Provide the [x, y] coordinate of the cell's center where the given text is located.  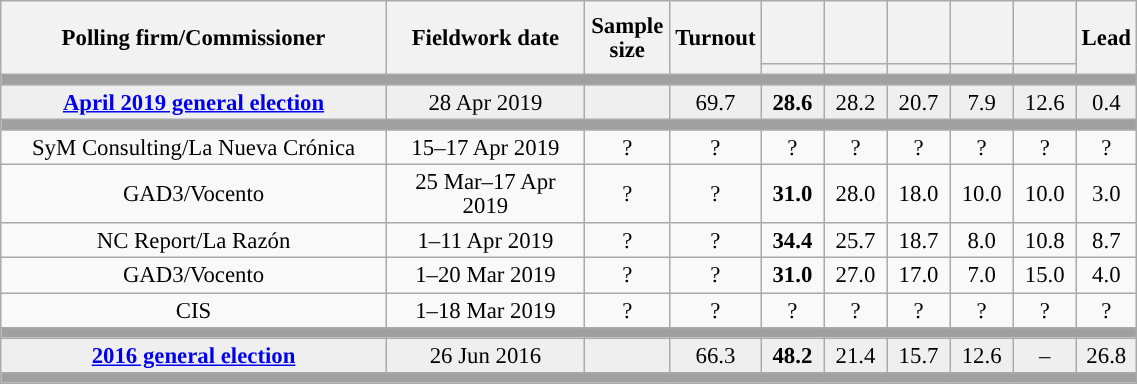
1–18 Mar 2019 [485, 310]
34.4 [792, 242]
8.0 [982, 242]
25.7 [856, 242]
Lead [1106, 38]
28.6 [792, 102]
1–20 Mar 2019 [485, 276]
1–11 Apr 2019 [485, 242]
SyM Consulting/La Nueva Crónica [194, 148]
7.9 [982, 102]
CIS [194, 310]
NC Report/La Razón [194, 242]
69.7 [716, 102]
21.4 [856, 356]
April 2019 general election [194, 102]
20.7 [918, 102]
Sample size [627, 38]
15–17 Apr 2019 [485, 148]
18.0 [918, 194]
2016 general election [194, 356]
– [1044, 356]
Turnout [716, 38]
66.3 [716, 356]
28.0 [856, 194]
17.0 [918, 276]
25 Mar–17 Apr 2019 [485, 194]
48.2 [792, 356]
28 Apr 2019 [485, 102]
15.0 [1044, 276]
8.7 [1106, 242]
3.0 [1106, 194]
27.0 [856, 276]
Fieldwork date [485, 38]
0.4 [1106, 102]
4.0 [1106, 276]
10.8 [1044, 242]
15.7 [918, 356]
18.7 [918, 242]
28.2 [856, 102]
Polling firm/Commissioner [194, 38]
26 Jun 2016 [485, 356]
7.0 [982, 276]
26.8 [1106, 356]
